Extract the (x, y) coordinate from the center of the cell holding the provided text.  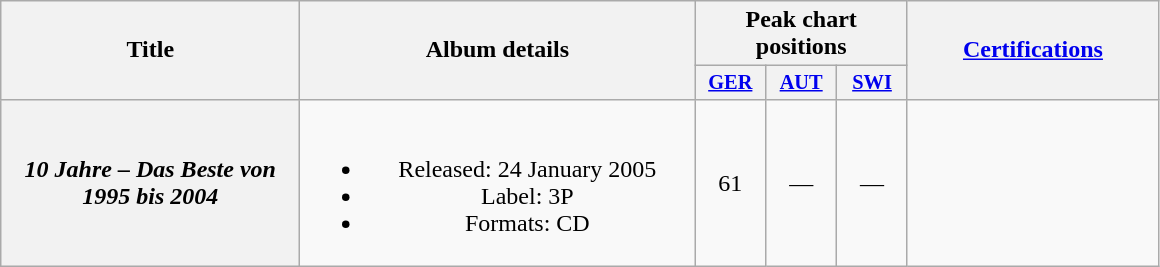
GER (730, 83)
10 Jahre – Das Beste von 1995 bis 2004 (150, 182)
Title (150, 50)
61 (730, 182)
Peak chart positions (802, 34)
AUT (802, 83)
Album details (498, 50)
SWI (872, 83)
Released: 24 January 2005Label: 3PFormats: CD (498, 182)
Certifications (1032, 50)
